For the text-containing cell, return its midpoint in [X, Y] coordinate format. 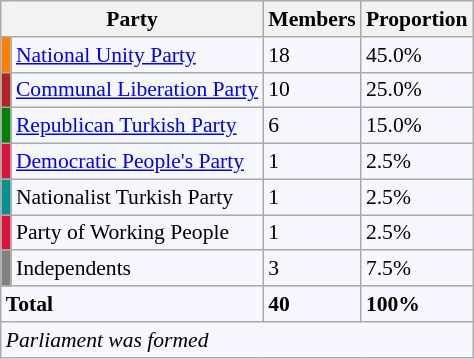
18 [312, 55]
6 [312, 126]
Proportion [417, 19]
25.0% [417, 90]
3 [312, 269]
Independents [137, 269]
45.0% [417, 55]
Party of Working People [137, 233]
Party [132, 19]
Members [312, 19]
Democratic People's Party [137, 162]
Republican Turkish Party [137, 126]
10 [312, 90]
Nationalist Turkish Party [137, 197]
15.0% [417, 126]
National Unity Party [137, 55]
Parliament was formed [237, 340]
40 [312, 304]
100% [417, 304]
Total [132, 304]
7.5% [417, 269]
Communal Liberation Party [137, 90]
